Identify which cell holds the provided text, then report its [x, y] central coordinate. 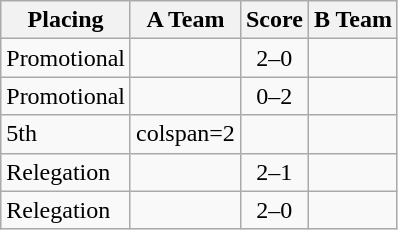
A Team [185, 20]
Placing [66, 20]
2–1 [274, 172]
B Team [352, 20]
0–2 [274, 96]
colspan=2 [185, 134]
Score [274, 20]
5th [66, 134]
